For the text-containing cell, return its midpoint in (X, Y) coordinate format. 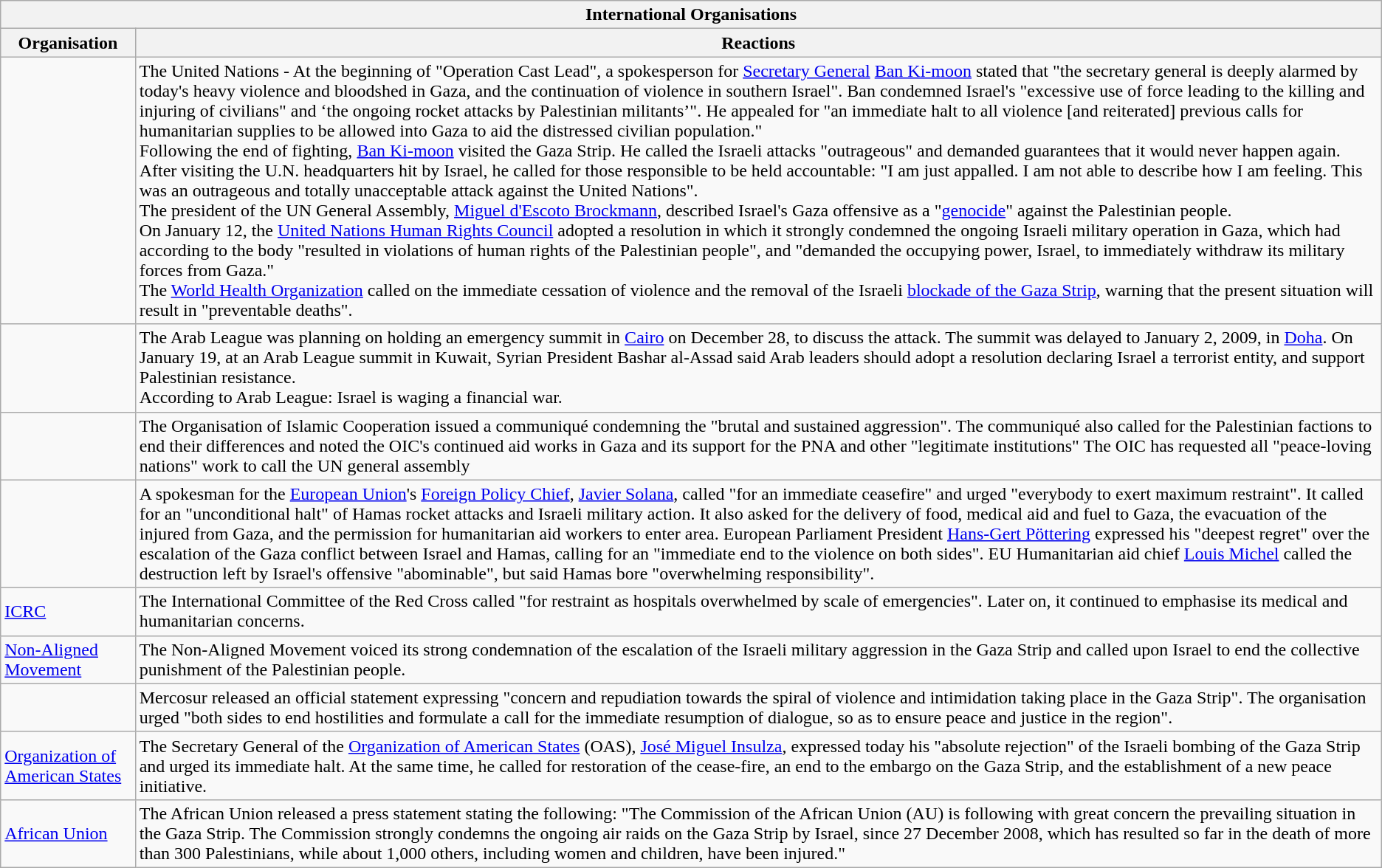
International Organisations (691, 15)
African Union (68, 833)
ICRC (68, 611)
Organization of American States (68, 765)
Reactions (758, 43)
Organisation (68, 43)
Non-Aligned Movement (68, 660)
